For the text-containing cell, return its midpoint in [X, Y] coordinate format. 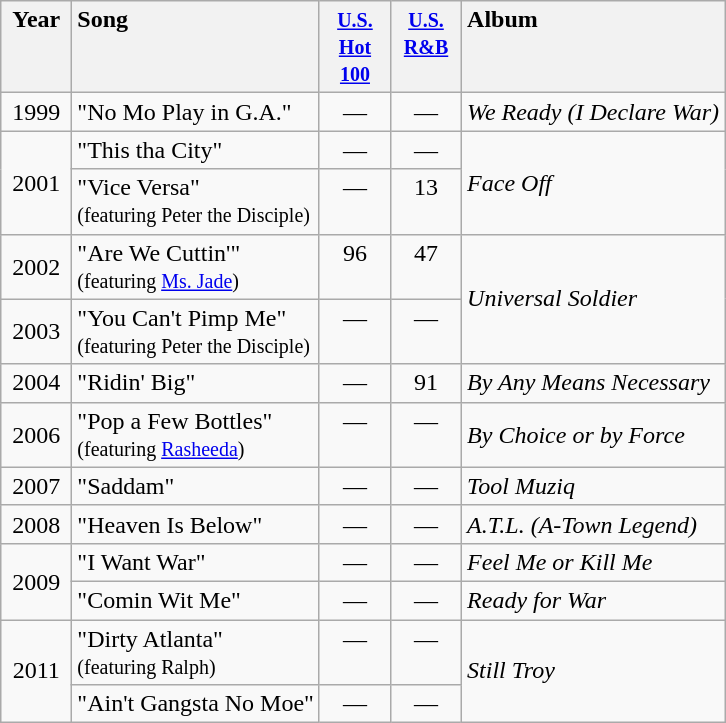
1999 [36, 112]
Year [36, 47]
91 [426, 383]
"Vice Versa"(featuring Peter the Disciple) [196, 202]
2011 [36, 672]
2004 [36, 383]
U.S. Hot 100 [354, 47]
Album [594, 47]
By Choice or by Force [594, 434]
47 [426, 266]
"Dirty Atlanta"(featuring Ralph) [196, 652]
We Ready (I Declare War) [594, 112]
Face Off [594, 182]
"Pop a Few Bottles"(featuring Rasheeda) [196, 434]
Universal Soldier [594, 299]
2001 [36, 182]
"Ridin' Big" [196, 383]
"Heaven Is Below" [196, 524]
"You Can't Pimp Me"(featuring Peter the Disciple) [196, 332]
"Comin Wit Me" [196, 600]
96 [354, 266]
Feel Me or Kill Me [594, 562]
Song [196, 47]
Ready for War [594, 600]
"I Want War" [196, 562]
13 [426, 202]
"Ain't Gangsta No Moe" [196, 704]
2002 [36, 266]
"No Mo Play in G.A." [196, 112]
Tool Muziq [594, 486]
"Saddam" [196, 486]
Still Troy [594, 672]
2008 [36, 524]
2003 [36, 332]
"This tha City" [196, 150]
By Any Means Necessary [594, 383]
U.S. R&B [426, 47]
2009 [36, 581]
2006 [36, 434]
2007 [36, 486]
"Are We Cuttin'"(featuring Ms. Jade) [196, 266]
A.T.L. (A-Town Legend) [594, 524]
